Return the (x, y) coordinate for the center point of the cell that contains the specified text.  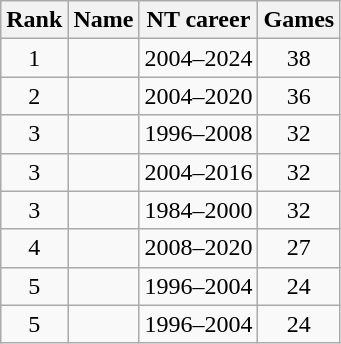
2004–2024 (198, 58)
Name (104, 20)
27 (299, 248)
1996–2008 (198, 134)
NT career (198, 20)
2004–2016 (198, 172)
38 (299, 58)
2004–2020 (198, 96)
Rank (34, 20)
2008–2020 (198, 248)
1 (34, 58)
4 (34, 248)
1984–2000 (198, 210)
36 (299, 96)
2 (34, 96)
Games (299, 20)
